Capture the cell that displays the provided text and extract its [x, y] central coordinate. 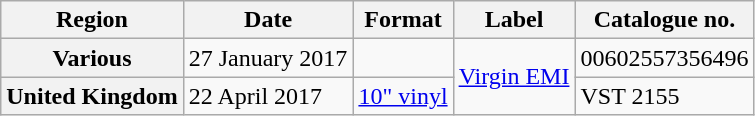
00602557356496 [664, 58]
Catalogue no. [664, 20]
United Kingdom [92, 96]
10" vinyl [403, 96]
Virgin EMI [514, 77]
22 April 2017 [268, 96]
Region [92, 20]
Date [268, 20]
Various [92, 58]
Format [403, 20]
Label [514, 20]
VST 2155 [664, 96]
27 January 2017 [268, 58]
